Provide the (x, y) coordinate of the cell's center where the given text is located.  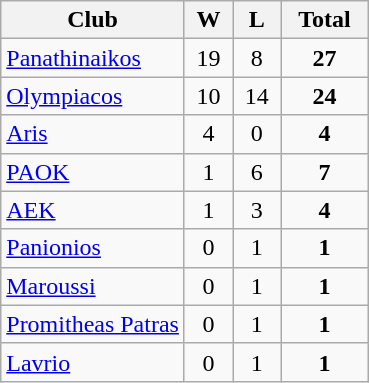
L (257, 20)
PAOK (93, 172)
8 (257, 58)
W (208, 20)
27 (324, 58)
3 (257, 210)
10 (208, 96)
Panionios (93, 248)
Maroussi (93, 286)
Club (93, 20)
Promitheas Patras (93, 324)
Total (324, 20)
6 (257, 172)
14 (257, 96)
Panathinaikos (93, 58)
24 (324, 96)
19 (208, 58)
AEK (93, 210)
Aris (93, 134)
Lavrio (93, 362)
7 (324, 172)
Olympiacos (93, 96)
